Provide the (X, Y) coordinate of the cell's center where the given text is located.  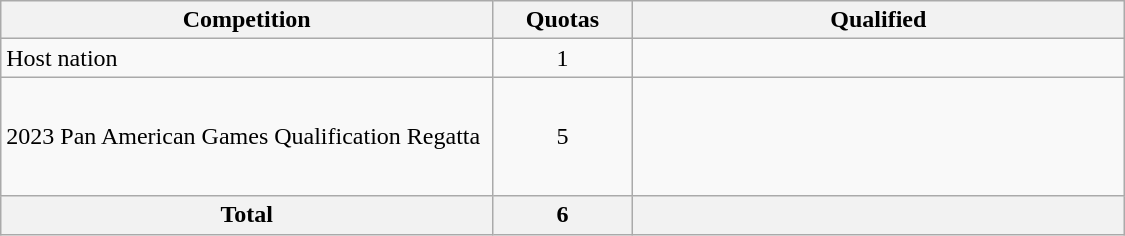
Competition (247, 20)
Total (247, 215)
6 (563, 215)
2023 Pan American Games Qualification Regatta (247, 136)
1 (563, 58)
Host nation (247, 58)
5 (563, 136)
Qualified (878, 20)
Quotas (563, 20)
